Scan for the cell matching the given text and deliver its (X, Y) coordinate at center. 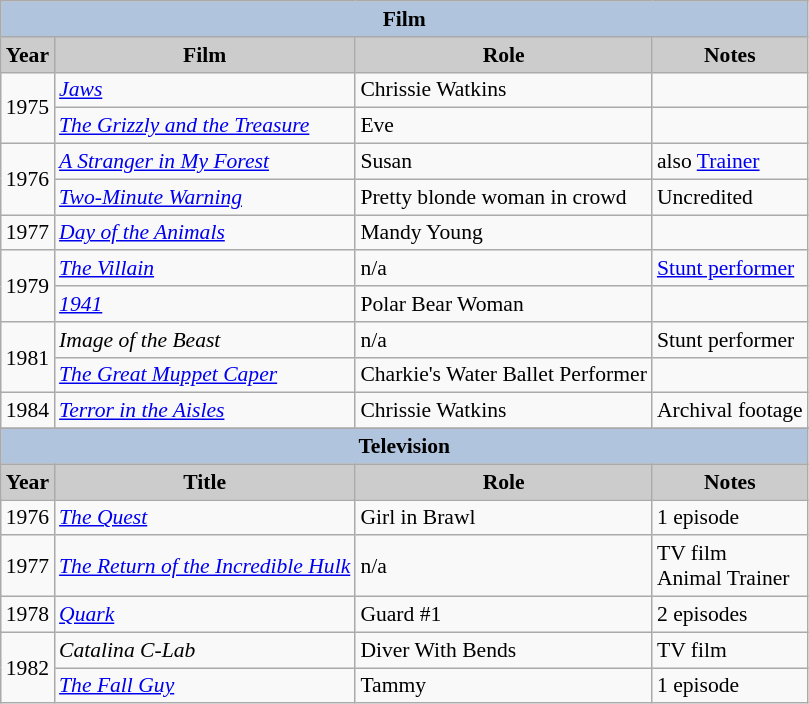
The Great Muppet Caper (204, 375)
The Quest (204, 518)
also Trainer (730, 162)
Catalina C-Lab (204, 650)
Diver With Bends (504, 650)
1981 (28, 358)
Susan (504, 162)
The Return of the Incredible Hulk (204, 566)
Pretty blonde woman in crowd (504, 197)
Girl in Brawl (504, 518)
Mandy Young (504, 233)
1978 (28, 615)
The Fall Guy (204, 686)
Two-Minute Warning (204, 197)
1975 (28, 108)
Image of the Beast (204, 340)
Terror in the Aisles (204, 411)
Polar Bear Woman (504, 304)
Tammy (504, 686)
The Villain (204, 269)
1982 (28, 668)
TV film (730, 650)
Quark (204, 615)
1941 (204, 304)
Title (204, 482)
Television (404, 447)
Uncredited (730, 197)
1984 (28, 411)
The Grizzly and the Treasure (204, 126)
Day of the Animals (204, 233)
1979 (28, 286)
TV filmAnimal Trainer (730, 566)
Charkie's Water Ballet Performer (504, 375)
Archival footage (730, 411)
2 episodes (730, 615)
Jaws (204, 90)
Guard #1 (504, 615)
A Stranger in My Forest (204, 162)
Eve (504, 126)
